Extract the [x, y] coordinate from the center of the cell holding the provided text.  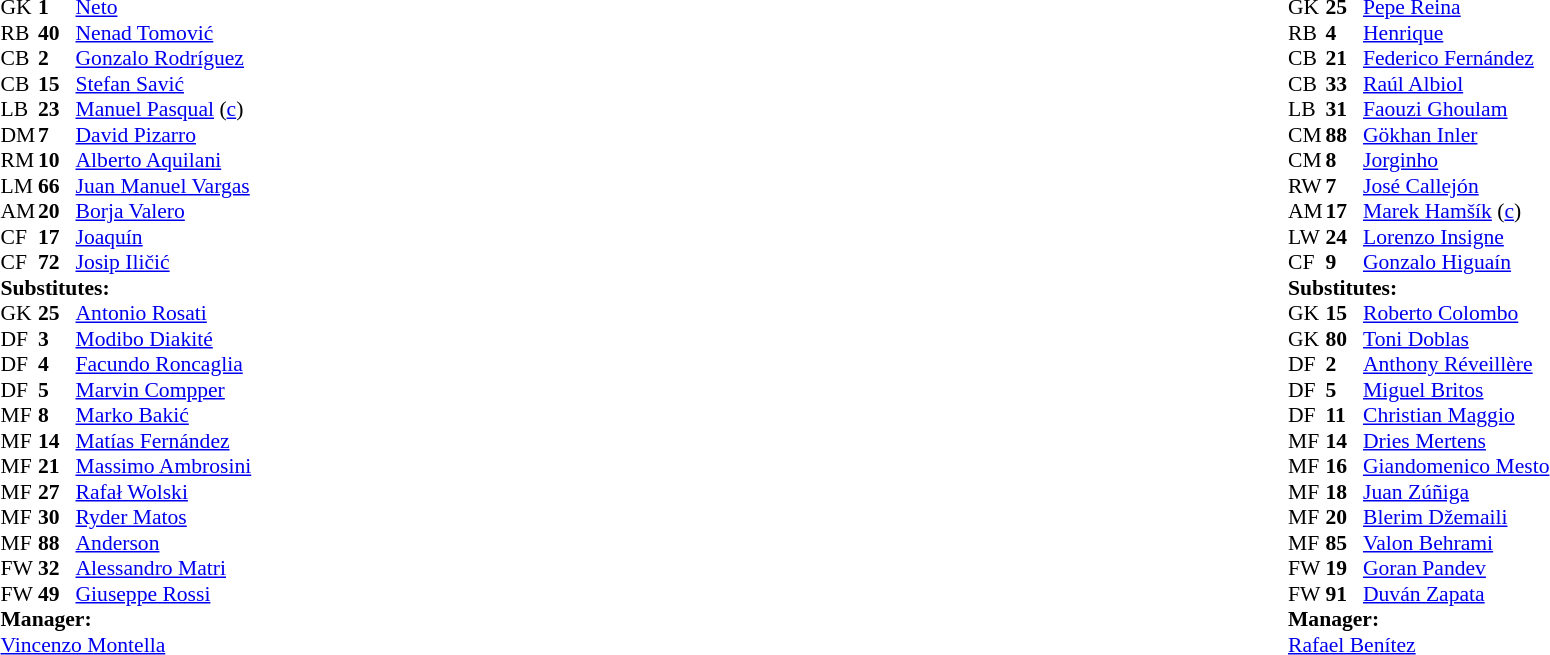
LM [19, 186]
80 [1344, 339]
Giandomenico Mesto [1456, 467]
Dries Mertens [1456, 441]
Modibo Diakité [164, 339]
Alberto Aquilani [164, 161]
Manuel Pasqual (c) [164, 109]
Nenad Tomović [164, 33]
32 [57, 569]
Goran Pandev [1456, 569]
Facundo Roncaglia [164, 365]
Stefan Savić [164, 84]
Antonio Rosati [164, 313]
40 [57, 33]
Jorginho [1456, 161]
Juan Manuel Vargas [164, 186]
9 [1344, 263]
Christian Maggio [1456, 415]
25 [57, 313]
Marvin Compper [164, 390]
Ryder Matos [164, 517]
16 [1344, 467]
24 [1344, 237]
Josip Iličić [164, 263]
66 [57, 186]
Anderson [164, 543]
91 [1344, 594]
Roberto Colombo [1456, 313]
Massimo Ambrosini [164, 467]
Federico Fernández [1456, 59]
Juan Zúñiga [1456, 492]
RM [19, 161]
Blerim Džemaili [1456, 517]
23 [57, 109]
Anthony Réveillère [1456, 365]
3 [57, 339]
85 [1344, 543]
Joaquín [164, 237]
Alessandro Matri [164, 569]
30 [57, 517]
Gonzalo Higuaín [1456, 263]
Gonzalo Rodríguez [164, 59]
LW [1307, 237]
Borja Valero [164, 211]
David Pizarro [164, 135]
Henrique [1456, 33]
Marko Bakić [164, 415]
72 [57, 263]
José Callejón [1456, 186]
RW [1307, 186]
11 [1344, 415]
18 [1344, 492]
Marek Hamšík (c) [1456, 211]
Matías Fernández [164, 441]
27 [57, 492]
Rafał Wolski [164, 492]
19 [1344, 569]
DM [19, 135]
Valon Behrami [1456, 543]
Raúl Albiol [1456, 84]
10 [57, 161]
Lorenzo Insigne [1456, 237]
Toni Doblas [1456, 339]
Duván Zapata [1456, 594]
Gökhan Inler [1456, 135]
33 [1344, 84]
Miguel Britos [1456, 390]
Faouzi Ghoulam [1456, 109]
31 [1344, 109]
Giuseppe Rossi [164, 594]
49 [57, 594]
